Return the (X, Y) coordinate for the center point of the cell that contains the specified text.  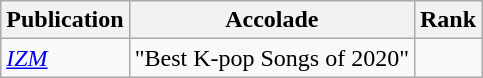
IZM (65, 58)
Publication (65, 20)
Rank (448, 20)
Accolade (272, 20)
"Best K-pop Songs of 2020" (272, 58)
